For the text-containing cell, return its midpoint in (X, Y) coordinate format. 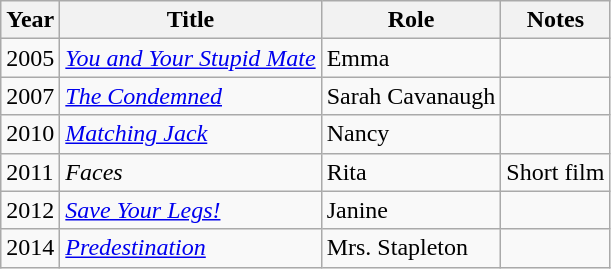
The Condemned (190, 96)
Faces (190, 172)
2005 (30, 58)
Notes (556, 20)
Role (411, 20)
Mrs. Stapleton (411, 248)
Sarah Cavanaugh (411, 96)
2010 (30, 134)
2011 (30, 172)
Emma (411, 58)
Year (30, 20)
Janine (411, 210)
You and Your Stupid Mate (190, 58)
2007 (30, 96)
Save Your Legs! (190, 210)
2014 (30, 248)
Title (190, 20)
Rita (411, 172)
Predestination (190, 248)
Short film (556, 172)
2012 (30, 210)
Matching Jack (190, 134)
Nancy (411, 134)
